Capture the cell that displays the provided text and extract its (x, y) central coordinate. 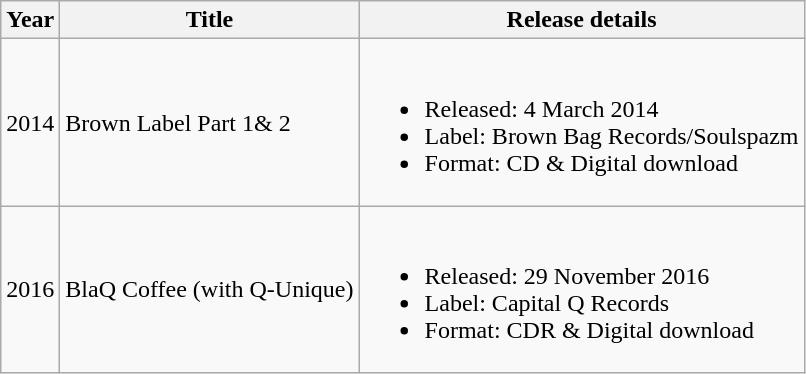
Brown Label Part 1& 2 (210, 122)
BlaQ Coffee (with Q-Unique) (210, 290)
Released: 29 November 2016Label: Capital Q RecordsFormat: CDR & Digital download (582, 290)
Released: 4 March 2014Label: Brown Bag Records/SoulspazmFormat: CD & Digital download (582, 122)
2014 (30, 122)
2016 (30, 290)
Title (210, 20)
Year (30, 20)
Release details (582, 20)
